From the cell containing the given text, extract its center point as [X, Y] coordinate. 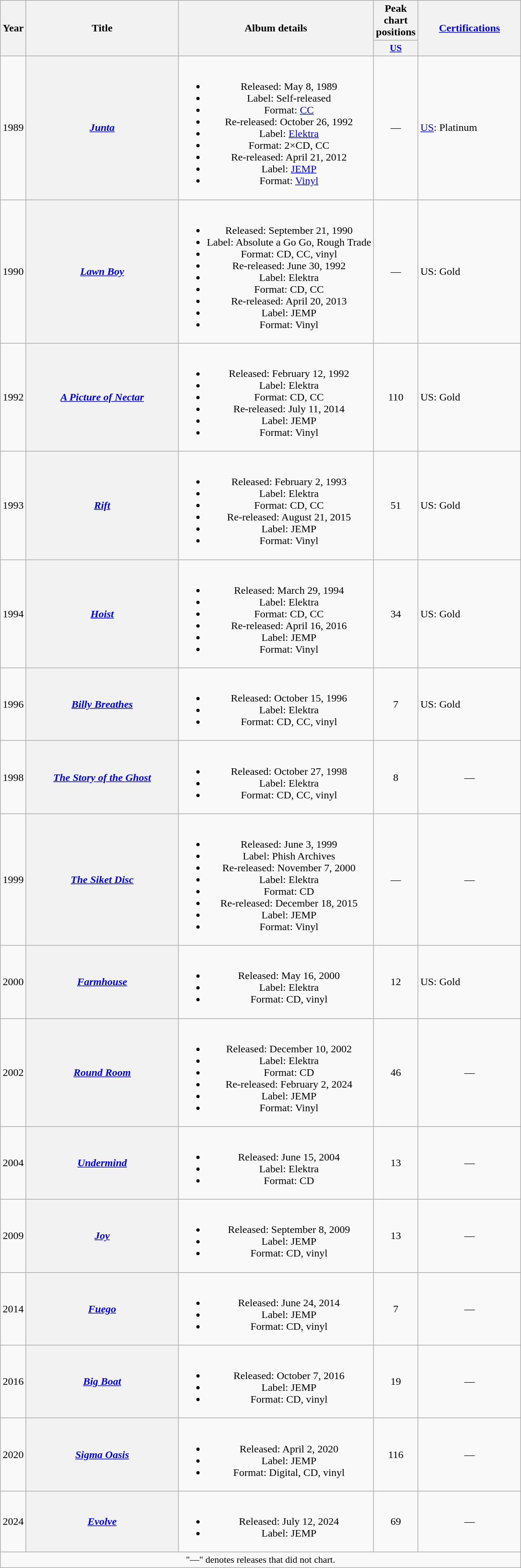
2004 [13, 1163]
1989 [13, 127]
2002 [13, 1072]
2016 [13, 1381]
51 [396, 506]
34 [396, 614]
1998 [13, 777]
Released: June 15, 2004Label: ElektraFormat: CD [276, 1163]
1993 [13, 506]
Big Boat [102, 1381]
Lawn Boy [102, 271]
"—" denotes releases that did not chart. [261, 1560]
Evolve [102, 1521]
Released: October 7, 2016Label: JEMPFormat: CD, vinyl [276, 1381]
Year [13, 28]
Round Room [102, 1072]
1996 [13, 704]
2014 [13, 1309]
Joy [102, 1236]
Rift [102, 506]
Released: September 8, 2009Label: JEMPFormat: CD, vinyl [276, 1236]
Sigma Oasis [102, 1455]
2020 [13, 1455]
Released: October 15, 1996Label: ElektraFormat: CD, CC, vinyl [276, 704]
Title [102, 28]
Released: June 24, 2014Label: JEMPFormat: CD, vinyl [276, 1309]
19 [396, 1381]
Certifications [470, 28]
Released: December 10, 2002Label: ElektraFormat: CDRe-released: February 2, 2024Label: JEMPFormat: Vinyl [276, 1072]
The Story of the Ghost [102, 777]
Junta [102, 127]
Album details [276, 28]
1999 [13, 880]
1992 [13, 397]
2024 [13, 1521]
2009 [13, 1236]
Billy Breathes [102, 704]
Hoist [102, 614]
Peak chart positions [396, 21]
69 [396, 1521]
12 [396, 982]
116 [396, 1455]
Released: May 16, 2000Label: ElektraFormat: CD, vinyl [276, 982]
Released: October 27, 1998Label: ElektraFormat: CD, CC, vinyl [276, 777]
46 [396, 1072]
The Siket Disc [102, 880]
US: Platinum [470, 127]
110 [396, 397]
Released: March 29, 1994Label: ElektraFormat: CD, CCRe-released: April 16, 2016Label: JEMPFormat: Vinyl [276, 614]
Released: July 12, 2024Label: JEMP [276, 1521]
8 [396, 777]
A Picture of Nectar [102, 397]
US [396, 48]
Fuego [102, 1309]
1990 [13, 271]
2000 [13, 982]
1994 [13, 614]
Released: February 12, 1992Label: ElektraFormat: CD, CCRe-released: July 11, 2014Label: JEMPFormat: Vinyl [276, 397]
Released: February 2, 1993Label: ElektraFormat: CD, CCRe-released: August 21, 2015Label: JEMPFormat: Vinyl [276, 506]
Undermind [102, 1163]
Farmhouse [102, 982]
Released: April 2, 2020Label: JEMPFormat: Digital, CD, vinyl [276, 1455]
